Return the (X, Y) coordinate for the center point of the cell that contains the specified text.  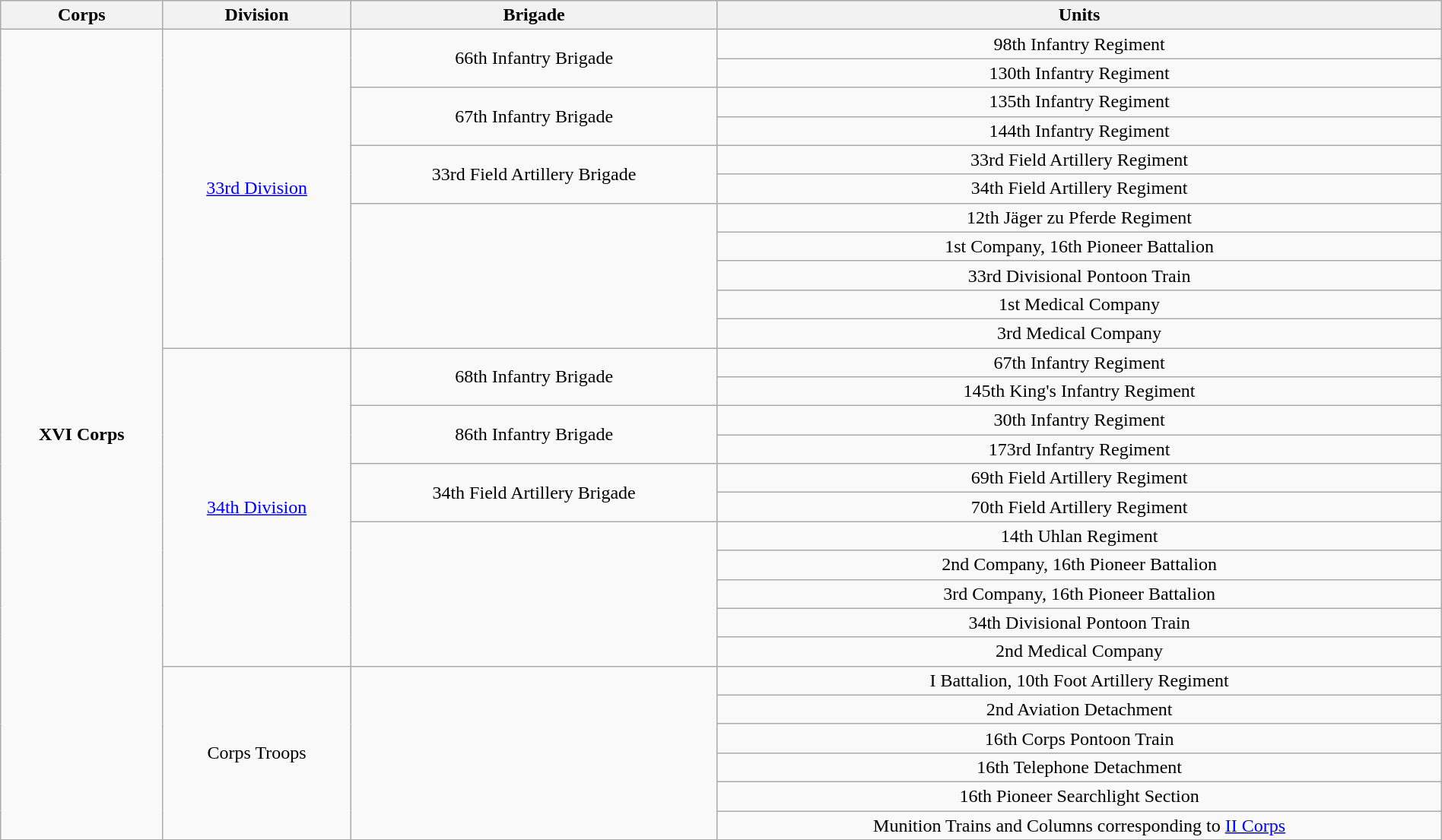
Brigade (534, 15)
33rd Field Artillery Brigade (534, 174)
34th Division (257, 508)
173rd Infantry Regiment (1079, 449)
Division (257, 15)
67th Infantry Brigade (534, 116)
12th Jäger zu Pferde Regiment (1079, 217)
16th Pioneer Searchlight Section (1079, 796)
14th Uhlan Regiment (1079, 536)
XVI Corps (82, 435)
1st Medical Company (1079, 304)
I Battalion, 10th Foot Artillery Regiment (1079, 680)
145th King's Infantry Regiment (1079, 391)
69th Field Artillery Regiment (1079, 478)
130th Infantry Regiment (1079, 73)
67th Infantry Regiment (1079, 363)
66th Infantry Brigade (534, 59)
3rd Medical Company (1079, 333)
135th Infantry Regiment (1079, 102)
16th Telephone Detachment (1079, 767)
33rd Divisional Pontoon Train (1079, 275)
33rd Field Artillery Regiment (1079, 160)
144th Infantry Regiment (1079, 131)
86th Infantry Brigade (534, 435)
34th Divisional Pontoon Train (1079, 623)
34th Field Artillery Brigade (534, 493)
30th Infantry Regiment (1079, 420)
70th Field Artillery Regiment (1079, 507)
2nd Aviation Detachment (1079, 709)
3rd Company, 16th Pioneer Battalion (1079, 594)
Units (1079, 15)
2nd Medical Company (1079, 651)
98th Infantry Regiment (1079, 44)
34th Field Artillery Regiment (1079, 189)
1st Company, 16th Pioneer Battalion (1079, 246)
68th Infantry Brigade (534, 377)
2nd Company, 16th Pioneer Battalion (1079, 565)
Munition Trains and Columns corresponding to II Corps (1079, 825)
33rd Division (257, 189)
Corps (82, 15)
Corps Troops (257, 753)
16th Corps Pontoon Train (1079, 738)
